Pinpoint the cell where the given text exists, returning its [x, y] midpoint coordinate. 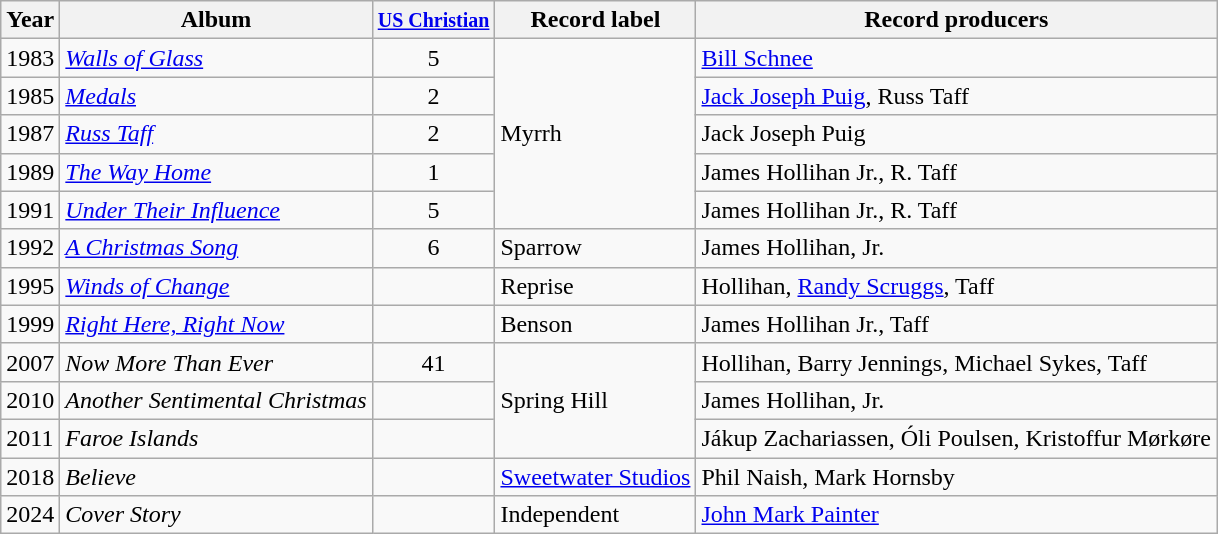
James Hollihan Jr., Taff [956, 324]
1989 [30, 172]
Jack Joseph Puig [956, 134]
2007 [30, 362]
41 [434, 362]
Sweetwater Studios [596, 477]
The Way Home [216, 172]
Faroe Islands [216, 438]
Jákup Zachariassen, Óli Poulsen, Kristoffur Mørkøre [956, 438]
6 [434, 248]
2018 [30, 477]
John Mark Painter [956, 515]
Medals [216, 96]
Russ Taff [216, 134]
1999 [30, 324]
Reprise [596, 286]
Hollihan, Barry Jennings, Michael Sykes, Taff [956, 362]
US Christian [434, 20]
Cover Story [216, 515]
Walls of Glass [216, 58]
1 [434, 172]
Record producers [956, 20]
Winds of Change [216, 286]
2010 [30, 400]
Jack Joseph Puig, Russ Taff [956, 96]
1983 [30, 58]
1992 [30, 248]
2024 [30, 515]
1985 [30, 96]
Independent [596, 515]
1987 [30, 134]
Right Here, Right Now [216, 324]
Phil Naish, Mark Hornsby [956, 477]
Believe [216, 477]
Year [30, 20]
Hollihan, Randy Scruggs, Taff [956, 286]
2011 [30, 438]
Bill Schnee [956, 58]
Album [216, 20]
1991 [30, 210]
1995 [30, 286]
Now More Than Ever [216, 362]
A Christmas Song [216, 248]
Myrrh [596, 134]
Another Sentimental Christmas [216, 400]
Sparrow [596, 248]
Record label [596, 20]
Under Their Influence [216, 210]
Benson [596, 324]
Spring Hill [596, 400]
